Determine the (x, y) coordinate at the center of the cell enclosing the given text.  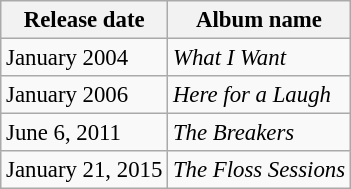
What I Want (260, 58)
Release date (84, 20)
January 2006 (84, 95)
The Floss Sessions (260, 170)
Album name (260, 20)
The Breakers (260, 133)
January 2004 (84, 58)
June 6, 2011 (84, 133)
Here for a Laugh (260, 95)
January 21, 2015 (84, 170)
